From the cell containing the given text, extract its center point as (x, y) coordinate. 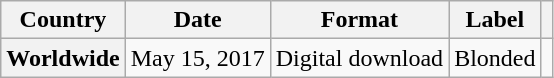
Country (63, 20)
Digital download (359, 58)
Worldwide (63, 58)
Blonded (495, 58)
Format (359, 20)
Date (198, 20)
May 15, 2017 (198, 58)
Label (495, 20)
